Pinpoint the cell where the given text exists, returning its (x, y) midpoint coordinate. 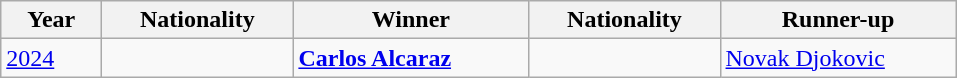
Novak Djokovic (838, 58)
Winner (411, 20)
Year (52, 20)
2024 (52, 58)
Runner-up (838, 20)
Carlos Alcaraz (411, 58)
